Capture the cell that displays the provided text and extract its [x, y] central coordinate. 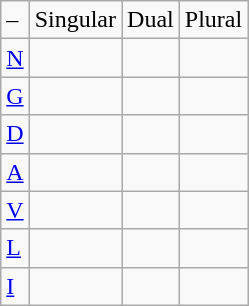
I [15, 286]
V [15, 210]
Dual [151, 20]
– [15, 20]
L [15, 248]
D [15, 134]
A [15, 172]
N [15, 58]
Plural [213, 20]
G [15, 96]
Singular [75, 20]
